Capture the cell that displays the provided text and extract its (X, Y) central coordinate. 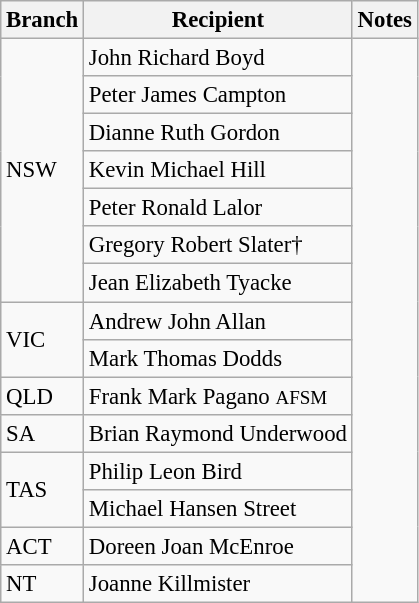
Joanne Killmister (218, 584)
Doreen Joan McEnroe (218, 546)
Gregory Robert Slater† (218, 245)
Recipient (218, 20)
Peter James Campton (218, 95)
TAS (42, 490)
Andrew John Allan (218, 321)
QLD (42, 396)
NSW (42, 170)
SA (42, 433)
Kevin Michael Hill (218, 170)
ACT (42, 546)
Frank Mark Pagano AFSM (218, 396)
Jean Elizabeth Tyacke (218, 283)
Brian Raymond Underwood (218, 433)
John Richard Boyd (218, 58)
Philip Leon Bird (218, 471)
Michael Hansen Street (218, 509)
Notes (384, 20)
Branch (42, 20)
Mark Thomas Dodds (218, 358)
Dianne Ruth Gordon (218, 133)
Peter Ronald Lalor (218, 208)
VIC (42, 340)
NT (42, 584)
